Locate the cell with the specified text and output its [x, y] center coordinate. 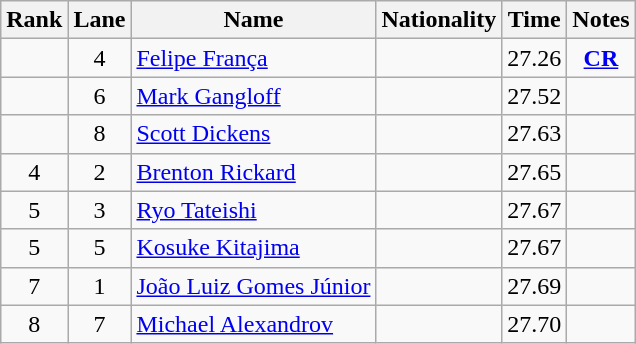
1 [100, 286]
27.63 [534, 134]
Ryo Tateishi [254, 210]
Lane [100, 20]
CR [601, 58]
João Luiz Gomes Júnior [254, 286]
3 [100, 210]
Michael Alexandrov [254, 324]
27.69 [534, 286]
Felipe França [254, 58]
Scott Dickens [254, 134]
27.26 [534, 58]
Brenton Rickard [254, 172]
Kosuke Kitajima [254, 248]
Time [534, 20]
27.65 [534, 172]
Mark Gangloff [254, 96]
27.70 [534, 324]
27.52 [534, 96]
Nationality [439, 20]
Name [254, 20]
Notes [601, 20]
Rank [34, 20]
2 [100, 172]
6 [100, 96]
